Output the (X, Y) coordinate of the center of the cell containing the given text.  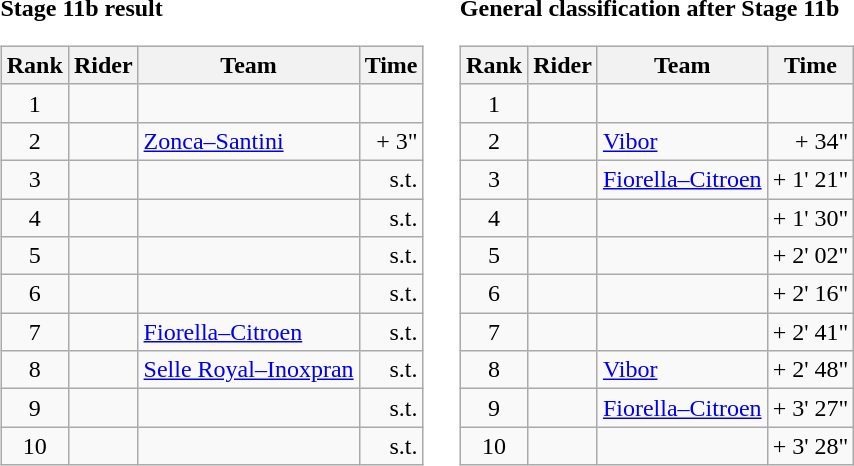
+ 2' 48" (810, 370)
+ 3' 28" (810, 446)
+ 3' 27" (810, 408)
+ 34" (810, 141)
+ 2' 02" (810, 256)
+ 1' 21" (810, 179)
+ 2' 16" (810, 294)
Zonca–Santini (248, 141)
Selle Royal–Inoxpran (248, 370)
+ 2' 41" (810, 332)
+ 1' 30" (810, 217)
+ 3" (391, 141)
